Output the [x, y] coordinate of the center of the cell containing the given text.  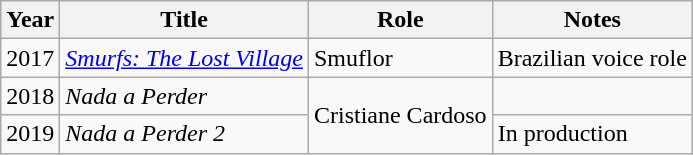
In production [592, 134]
Year [30, 20]
Smuflor [400, 58]
Brazilian voice role [592, 58]
2017 [30, 58]
2019 [30, 134]
Role [400, 20]
Title [184, 20]
Nada a Perder [184, 96]
Smurfs: The Lost Village [184, 58]
Notes [592, 20]
Nada a Perder 2 [184, 134]
Cristiane Cardoso [400, 115]
2018 [30, 96]
